Scan for the cell matching the given text and deliver its (x, y) coordinate at center. 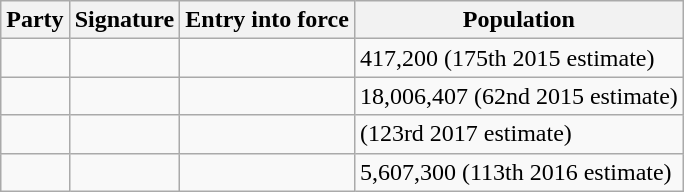
Signature (124, 20)
Population (518, 20)
417,200 (175th 2015 estimate) (518, 58)
Party (35, 20)
Entry into force (268, 20)
18,006,407 (62nd 2015 estimate) (518, 96)
(123rd 2017 estimate) (518, 134)
5,607,300 (113th 2016 estimate) (518, 172)
